Output the [x, y] coordinate of the center of the cell containing the given text.  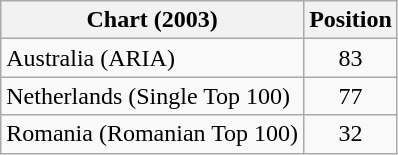
32 [351, 134]
83 [351, 58]
Australia (ARIA) [152, 58]
Netherlands (Single Top 100) [152, 96]
77 [351, 96]
Chart (2003) [152, 20]
Position [351, 20]
Romania (Romanian Top 100) [152, 134]
